Extract the [x, y] coordinate from the center of the cell holding the provided text.  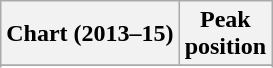
Peakposition [225, 34]
Chart (2013–15) [90, 34]
